Provide the [X, Y] coordinate of the cell's center where the given text is located.  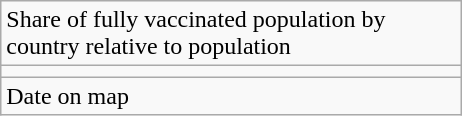
Share of fully vaccinated population by country relative to population [232, 34]
Date on map [232, 96]
